Identify which cell holds the provided text, then report its [X, Y] central coordinate. 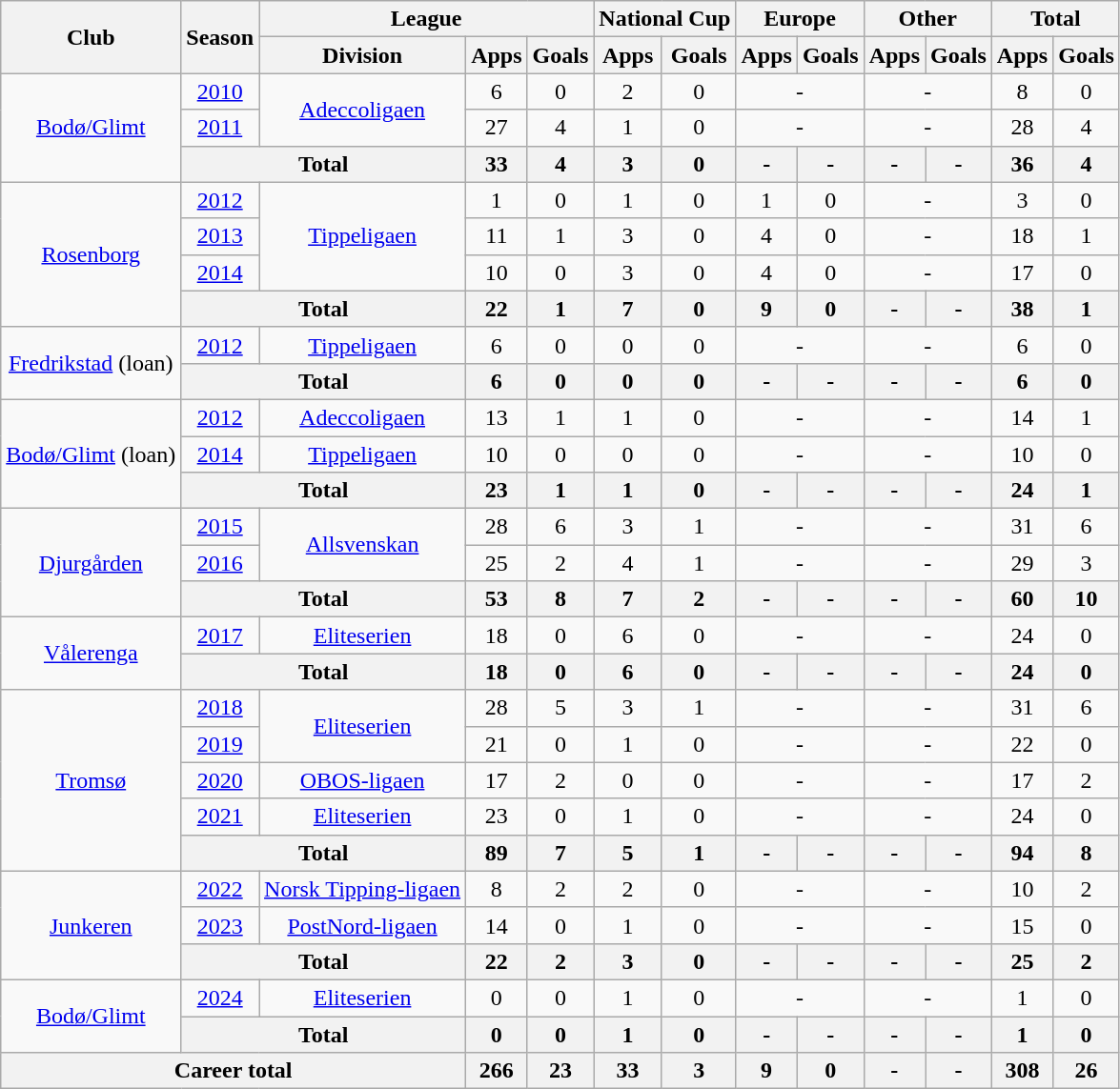
Djurgården [92, 563]
94 [1022, 853]
Season [220, 37]
36 [1022, 164]
27 [497, 128]
15 [1022, 925]
266 [497, 1071]
League [427, 19]
Division [362, 55]
Career total [234, 1071]
Norsk Tipping-ligaen [362, 889]
89 [497, 853]
PostNord-ligaen [362, 925]
2011 [220, 128]
21 [497, 744]
Junkeren [92, 925]
60 [1022, 599]
National Cup [665, 19]
11 [497, 236]
2015 [220, 527]
2010 [220, 91]
2020 [220, 780]
Allsvenskan [362, 545]
Tromsø [92, 780]
29 [1022, 563]
Club [92, 37]
2019 [220, 744]
2018 [220, 708]
OBOS-ligaen [362, 780]
Bodø/Glimt (loan) [92, 454]
Europe [800, 19]
2022 [220, 889]
2017 [220, 635]
26 [1087, 1071]
13 [497, 417]
53 [497, 599]
Rosenborg [92, 254]
2013 [220, 236]
2023 [220, 925]
2024 [220, 998]
Fredrikstad (loan) [92, 363]
2021 [220, 817]
38 [1022, 309]
Other [927, 19]
Vålerenga [92, 654]
308 [1022, 1071]
2016 [220, 563]
